Locate the cell with the specified text and output its [X, Y] center coordinate. 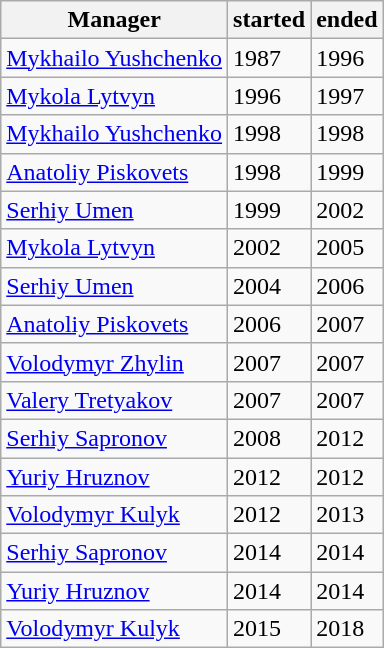
2013 [347, 515]
2015 [270, 629]
ended [347, 20]
started [270, 20]
1997 [347, 96]
1987 [270, 58]
Valery Tretyakov [114, 400]
2008 [270, 438]
Manager [114, 20]
2004 [270, 286]
2005 [347, 248]
Volodymyr Zhylin [114, 362]
2018 [347, 629]
